Pinpoint the cell where the given text exists, returning its (x, y) midpoint coordinate. 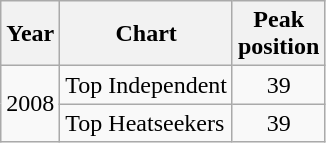
Top Heatseekers (146, 123)
Top Independent (146, 85)
Year (30, 34)
Chart (146, 34)
Peakposition (278, 34)
2008 (30, 104)
